Find where the given text appears and provide that cell's center as (x, y) coordinate. 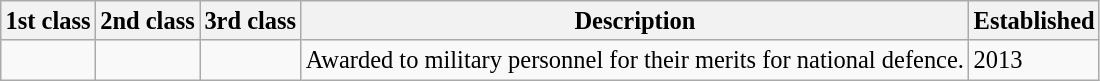
Awarded to military personnel for their merits for national defence. (635, 60)
Description (635, 20)
1st class (48, 20)
2013 (1034, 60)
2nd class (147, 20)
Established (1034, 20)
3rd class (250, 20)
